Detect which cell encompasses the target text, then output its [X, Y] center coordinate. 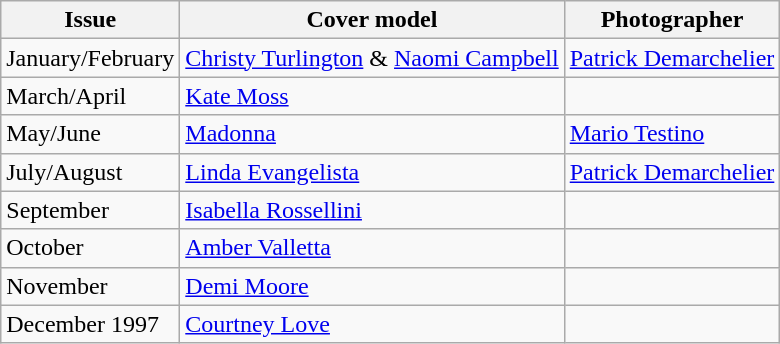
Madonna [372, 134]
Linda Evangelista [372, 172]
May/June [90, 134]
November [90, 286]
Photographer [672, 20]
Issue [90, 20]
March/April [90, 96]
Cover model [372, 20]
Courtney Love [372, 324]
Isabella Rossellini [372, 210]
September [90, 210]
July/August [90, 172]
Amber Valletta [372, 248]
January/February [90, 58]
Demi Moore [372, 286]
December 1997 [90, 324]
Kate Moss [372, 96]
Christy Turlington & Naomi Campbell [372, 58]
October [90, 248]
Mario Testino [672, 134]
